Return the [X, Y] coordinate for the center point of the cell that contains the specified text.  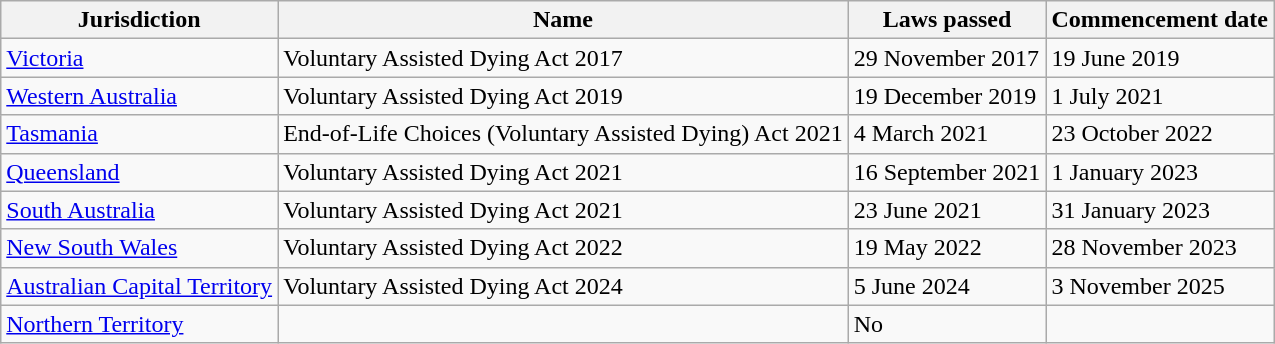
19 December 2019 [947, 96]
Laws passed [947, 20]
19 May 2022 [947, 248]
End-of-Life Choices (Voluntary Assisted Dying) Act 2021 [564, 134]
1 January 2023 [1160, 172]
Queensland [140, 172]
Victoria [140, 58]
Commencement date [1160, 20]
29 November 2017 [947, 58]
Voluntary Assisted Dying Act 2024 [564, 286]
Voluntary Assisted Dying Act 2022 [564, 248]
Northern Territory [140, 324]
23 June 2021 [947, 210]
New South Wales [140, 248]
Western Australia [140, 96]
31 January 2023 [1160, 210]
28 November 2023 [1160, 248]
Voluntary Assisted Dying Act 2019 [564, 96]
23 October 2022 [1160, 134]
3 November 2025 [1160, 286]
Australian Capital Territory [140, 286]
No [947, 324]
5 June 2024 [947, 286]
Jurisdiction [140, 20]
19 June 2019 [1160, 58]
Name [564, 20]
1 July 2021 [1160, 96]
South Australia [140, 210]
Voluntary Assisted Dying Act 2017 [564, 58]
16 September 2021 [947, 172]
4 March 2021 [947, 134]
Tasmania [140, 134]
